Locate the cell with the specified text and output its (X, Y) center coordinate. 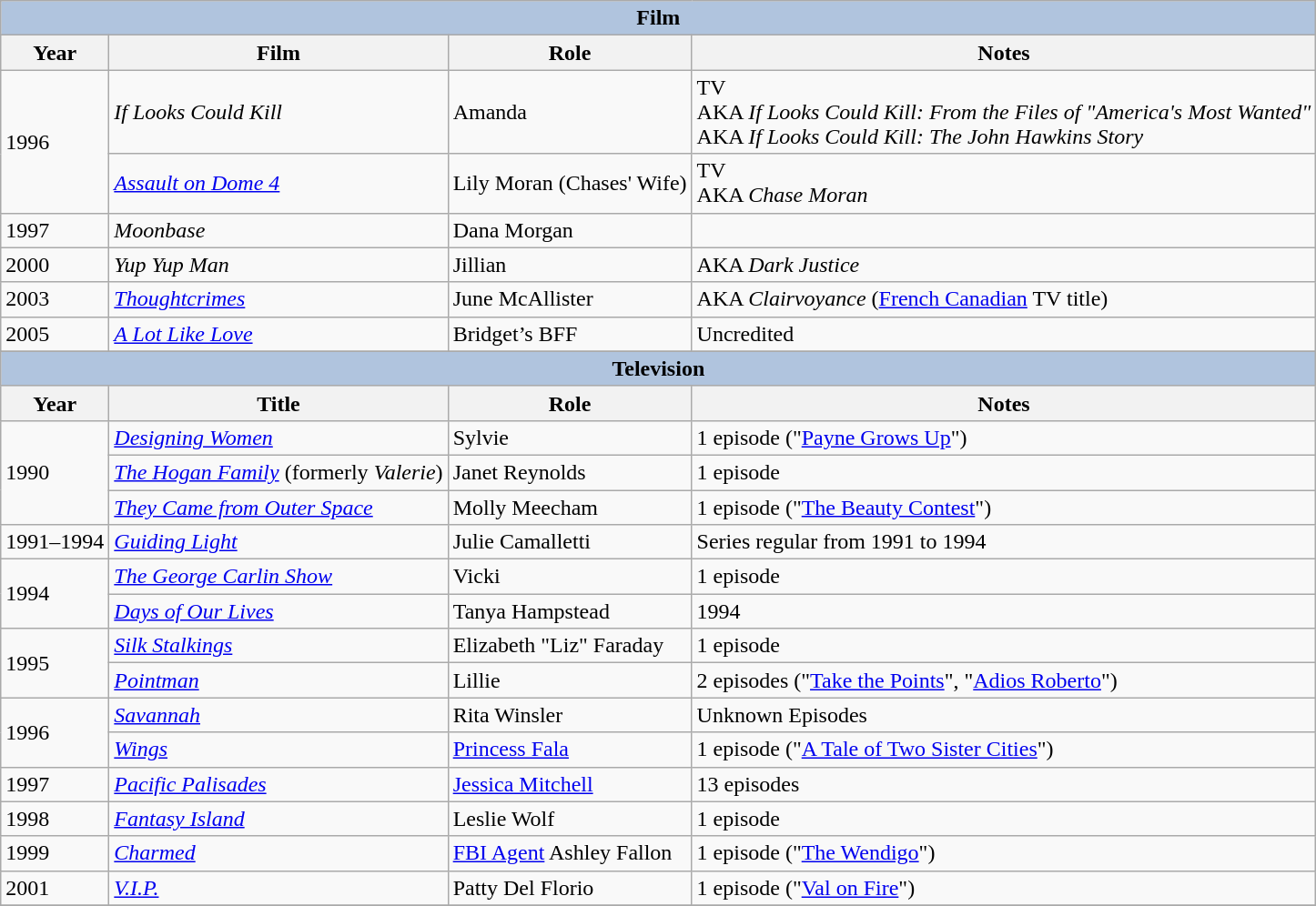
13 episodes (1004, 784)
1999 (55, 853)
2003 (55, 299)
Pacific Palisades (278, 784)
A Lot Like Love (278, 334)
AKA Clairvoyance (French Canadian TV title) (1004, 299)
Uncredited (1004, 334)
Elizabeth "Liz" Faraday (570, 646)
Fantasy Island (278, 819)
Designing Women (278, 438)
Charmed (278, 853)
Savannah (278, 715)
Wings (278, 750)
2 episodes ("Take the Points", "Adios Roberto") (1004, 680)
1 episode ("A Tale of Two Sister Cities") (1004, 750)
Lillie (570, 680)
If Looks Could Kill (278, 112)
Silk Stalkings (278, 646)
1990 (55, 472)
Vicki (570, 577)
Amanda (570, 112)
Moonbase (278, 230)
1 episode ("The Beauty Contest") (1004, 507)
Title (278, 403)
1991–1994 (55, 542)
1995 (55, 663)
Jillian (570, 265)
1 episode ("Val on Fire") (1004, 888)
Jessica Mitchell (570, 784)
Dana Morgan (570, 230)
Thoughtcrimes (278, 299)
The George Carlin Show (278, 577)
Sylvie (570, 438)
Series regular from 1991 to 1994 (1004, 542)
Bridget’s BFF (570, 334)
V.I.P. (278, 888)
Patty Del Florio (570, 888)
1 episode ("The Wendigo") (1004, 853)
FBI Agent Ashley Fallon (570, 853)
2001 (55, 888)
They Came from Outer Space (278, 507)
Unknown Episodes (1004, 715)
The Hogan Family (formerly Valerie) (278, 472)
AKA Dark Justice (1004, 265)
Julie Camalletti (570, 542)
Days of Our Lives (278, 611)
Princess Fala (570, 750)
June McAllister (570, 299)
Lily Moran (Chases' Wife) (570, 184)
Guiding Light (278, 542)
Television (659, 368)
Pointman (278, 680)
Janet Reynolds (570, 472)
Tanya Hampstead (570, 611)
2000 (55, 265)
1 episode ("Payne Grows Up") (1004, 438)
1998 (55, 819)
Molly Meecham (570, 507)
Rita Winsler (570, 715)
Leslie Wolf (570, 819)
Assault on Dome 4 (278, 184)
Yup Yup Man (278, 265)
2005 (55, 334)
TV AKA If Looks Could Kill: From the Files of "America's Most Wanted" AKA If Looks Could Kill: The John Hawkins Story (1004, 112)
TV AKA Chase Moran (1004, 184)
